Detect which cell encompasses the target text, then output its (X, Y) center coordinate. 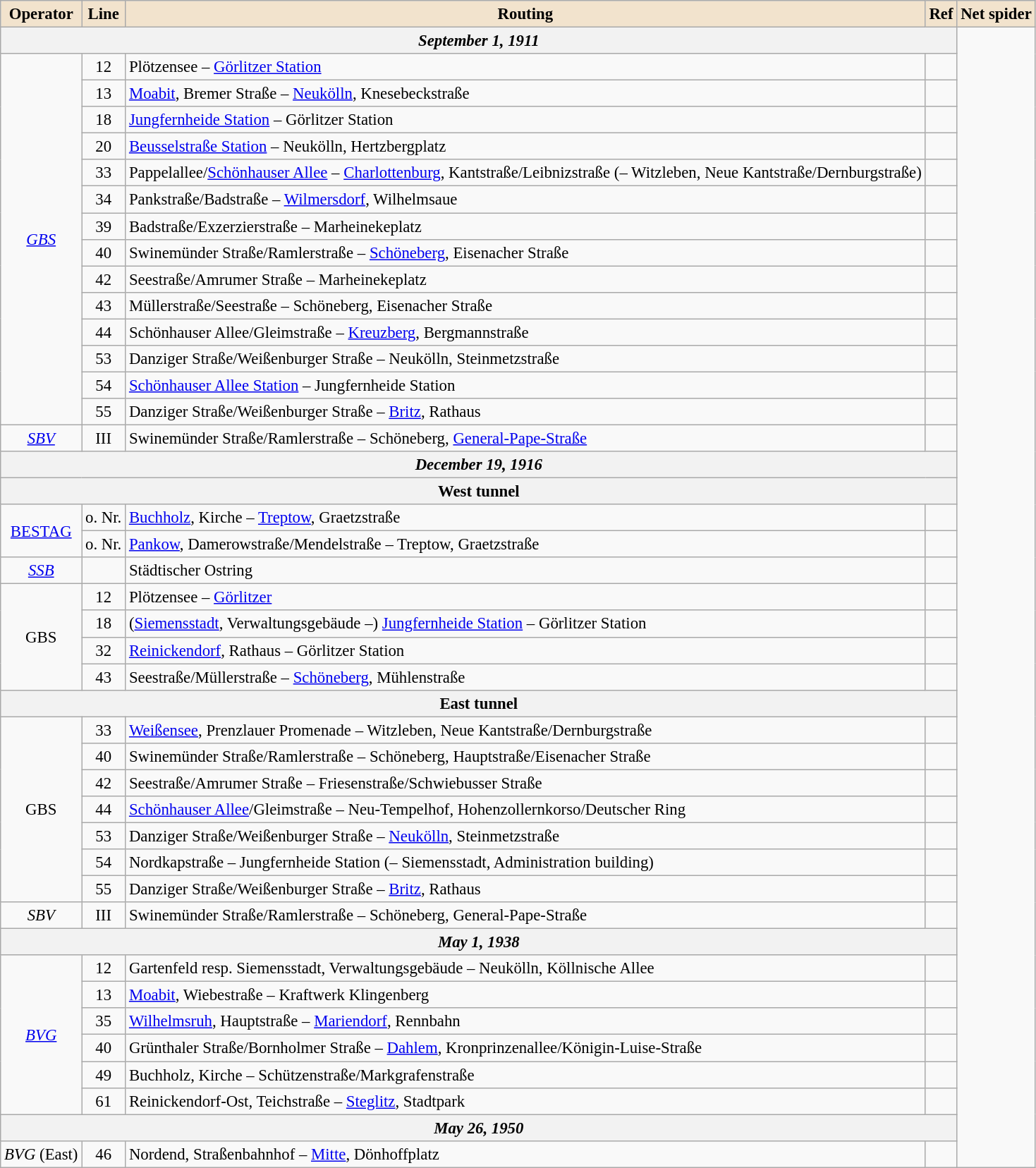
39 (104, 226)
Seestraße/Amrumer Straße – Friesenstraße/Schwiebusser Straße (525, 783)
Plötzensee – Görlitzer (525, 597)
May 1, 1938 (479, 942)
Swinemünder Straße/Ramlerstraße – Schöneberg, Hauptstraße/Eisenacher Straße (525, 757)
Seestraße/Amrumer Straße – Marheinekeplatz (525, 279)
BVG (East) (41, 1154)
Ref (941, 14)
Pappelallee/Schönhauser Allee – Charlottenburg, Kantstraße/Leibnizstraße (– Witzleben, Neue Kantstraße/Dernburgstraße) (525, 173)
May 26, 1950 (479, 1128)
East tunnel (479, 703)
Moabit, Wiebestraße – Kraftwerk Klingenberg (525, 995)
September 1, 1911 (479, 41)
Reinickendorf-Ost, Teichstraße – Steglitz, Stadtpark (525, 1101)
Reinickendorf, Rathaus – Görlitzer Station (525, 650)
Swinemünder Straße/Ramlerstraße – Schöneberg, Eisenacher Straße (525, 253)
Pankstraße/Badstraße – Wilmersdorf, Wilhelmsaue (525, 200)
Städtischer Ostring (525, 571)
BESTAG (41, 530)
Schönhauser Allee/Gleimstraße – Neu-Tempelhof, Hohenzollernkorso/Deutscher Ring (525, 810)
West tunnel (479, 492)
Weißensee, Prenzlauer Promenade – Witzleben, Neue Kantstraße/Dernburgstraße (525, 730)
Schönhauser Allee Station – Jungfernheide Station (525, 385)
Nordkapstraße – Jungfernheide Station (– Siemensstadt, Administration building) (525, 863)
Badstraße/Exzerzierstraße – Marheinekeplatz (525, 226)
Gartenfeld resp. Siemensstadt, Verwaltungsgebäude – Neukölln, Köllnische Allee (525, 968)
Buchholz, Kirche – Treptow, Graetzstraße (525, 518)
34 (104, 200)
Moabit, Bremer Straße – Neukölln, Knesebeckstraße (525, 94)
35 (104, 1022)
20 (104, 147)
Grünthaler Straße/Bornholmer Straße – Dahlem, Kronprinzenallee/Königin-Luise-Straße (525, 1048)
Nordend, Straßenbahnhof – Mitte, Dönhoffplatz (525, 1154)
Wilhelmsruh, Hauptstraße – Mariendorf, Rennbahn (525, 1022)
Buchholz, Kirche – Schützenstraße/Markgrafenstraße (525, 1075)
Plötzensee – Görlitzer Station (525, 67)
Müllerstraße/Seestraße – Schöneberg, Eisenacher Straße (525, 305)
46 (104, 1154)
(Siemensstadt, Verwaltungsgebäude –) Jungfernheide Station – Görlitzer Station (525, 624)
61 (104, 1101)
Operator (41, 14)
Seestraße/Müllerstraße – Schöneberg, Mühlenstraße (525, 677)
Line (104, 14)
BVG (41, 1035)
Schönhauser Allee/Gleimstraße – Kreuzberg, Bergmannstraße (525, 332)
December 19, 1916 (479, 465)
32 (104, 650)
49 (104, 1075)
Jungfernheide Station – Görlitzer Station (525, 120)
Pankow, Damerowstraße/Mendelstraße – Treptow, Graetzstraße (525, 545)
Net spider (996, 14)
Beusselstraße Station – Neukölln, Hertzbergplatz (525, 147)
SSB (41, 571)
Routing (525, 14)
